From the cell containing the given text, extract its center point as [X, Y] coordinate. 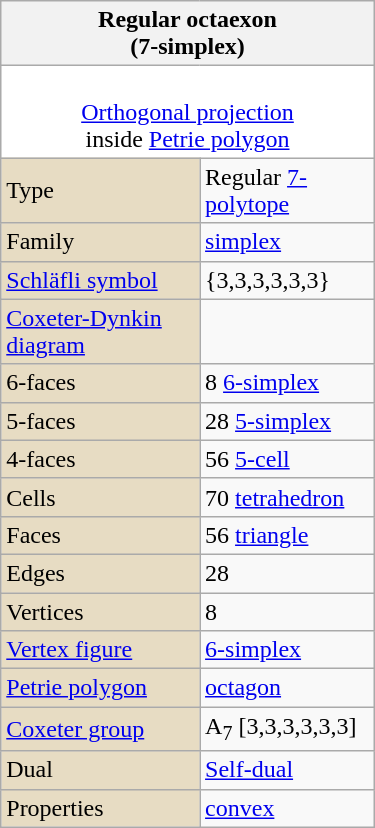
8 [288, 611]
Properties [100, 808]
Type [100, 190]
Dual [100, 770]
Family [100, 242]
{3,3,3,3,3,3} [288, 280]
Vertices [100, 611]
6-simplex [288, 650]
convex [288, 808]
8 6-simplex [288, 383]
6-faces [100, 383]
56 triangle [288, 535]
Regular 7-polytope [288, 190]
octagon [288, 688]
Faces [100, 535]
28 5-simplex [288, 421]
5-faces [100, 421]
Petrie polygon [100, 688]
simplex [288, 242]
4-faces [100, 459]
Self-dual [288, 770]
Schläfli symbol [100, 280]
28 [288, 573]
Orthogonal projectioninside Petrie polygon [188, 112]
70 tetrahedron [288, 497]
Coxeter-Dynkin diagram [100, 332]
Regular octaexon(7-simplex) [188, 34]
56 5-cell [288, 459]
Cells [100, 497]
Edges [100, 573]
Vertex figure [100, 650]
Coxeter group [100, 729]
A7 [3,3,3,3,3,3] [288, 729]
